Output the [X, Y] coordinate of the center of the cell containing the given text.  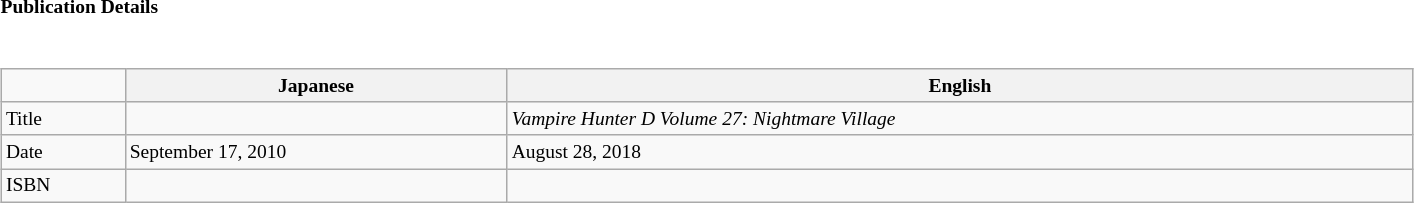
Title [63, 118]
September 17, 2010 [316, 152]
English [960, 86]
Date [63, 152]
August 28, 2018 [960, 152]
ISBN [63, 186]
Japanese [316, 86]
Vampire Hunter D Volume 27: Nightmare Village [960, 118]
